Search for the cell housing the specified text and yield its [x, y] center coordinate. 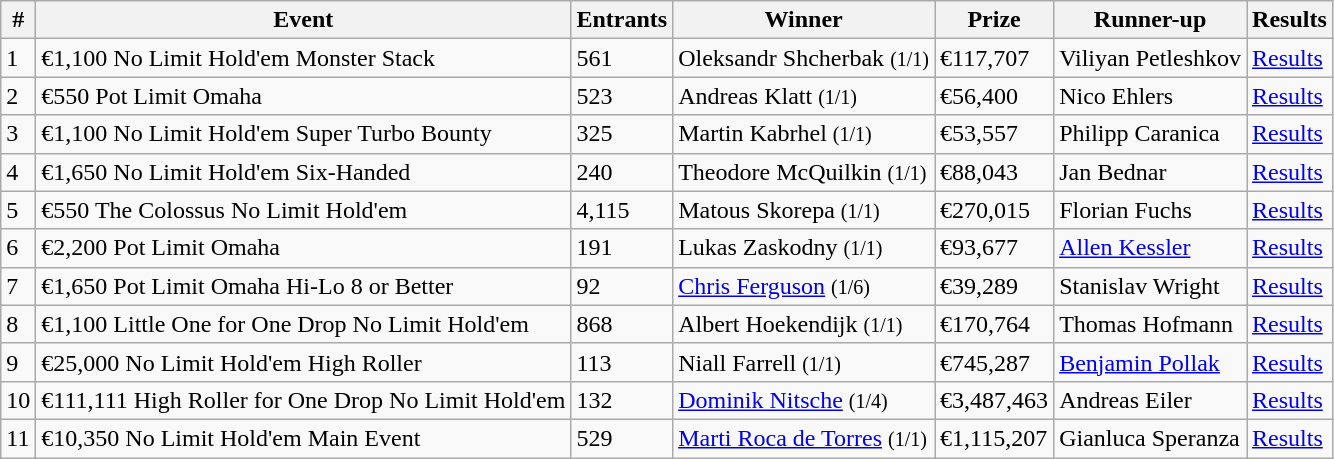
523 [622, 96]
€1,650 No Limit Hold'em Six-Handed [304, 172]
Prize [994, 20]
Viliyan Petleshkov [1150, 58]
Allen Kessler [1150, 248]
Florian Fuchs [1150, 210]
Dominik Nitsche (1/4) [804, 400]
Lukas Zaskodny (1/1) [804, 248]
Benjamin Pollak [1150, 362]
113 [622, 362]
Andreas Eiler [1150, 400]
Martin Kabrhel (1/1) [804, 134]
€3,487,463 [994, 400]
€10,350 No Limit Hold'em Main Event [304, 438]
€1,100 No Limit Hold'em Monster Stack [304, 58]
Winner [804, 20]
132 [622, 400]
Gianluca Speranza [1150, 438]
Theodore McQuilkin (1/1) [804, 172]
€1,650 Pot Limit Omaha Hi-Lo 8 or Better [304, 286]
€1,100 No Limit Hold'em Super Turbo Bounty [304, 134]
325 [622, 134]
Oleksandr Shcherbak (1/1) [804, 58]
Andreas Klatt (1/1) [804, 96]
€170,764 [994, 324]
Niall Farrell (1/1) [804, 362]
2 [18, 96]
3 [18, 134]
€1,115,207 [994, 438]
Entrants [622, 20]
€1,100 Little One for One Drop No Limit Hold'em [304, 324]
Thomas Hofmann [1150, 324]
10 [18, 400]
Chris Ferguson (1/6) [804, 286]
7 [18, 286]
Jan Bednar [1150, 172]
€550 The Colossus No Limit Hold'em [304, 210]
9 [18, 362]
€88,043 [994, 172]
€550 Pot Limit Omaha [304, 96]
868 [622, 324]
€2,200 Pot Limit Omaha [304, 248]
€93,677 [994, 248]
529 [622, 438]
€117,707 [994, 58]
8 [18, 324]
6 [18, 248]
Marti Roca de Torres (1/1) [804, 438]
€56,400 [994, 96]
€270,015 [994, 210]
561 [622, 58]
€25,000 No Limit Hold'em High Roller [304, 362]
Albert Hoekendijk (1/1) [804, 324]
191 [622, 248]
240 [622, 172]
Matous Skorepa (1/1) [804, 210]
11 [18, 438]
€745,287 [994, 362]
€53,557 [994, 134]
# [18, 20]
5 [18, 210]
1 [18, 58]
4,115 [622, 210]
€111,111 High Roller for One Drop No Limit Hold'em [304, 400]
4 [18, 172]
Stanislav Wright [1150, 286]
€39,289 [994, 286]
Runner-up [1150, 20]
Event [304, 20]
92 [622, 286]
Philipp Caranica [1150, 134]
Nico Ehlers [1150, 96]
